Capture the cell that displays the provided text and extract its (x, y) central coordinate. 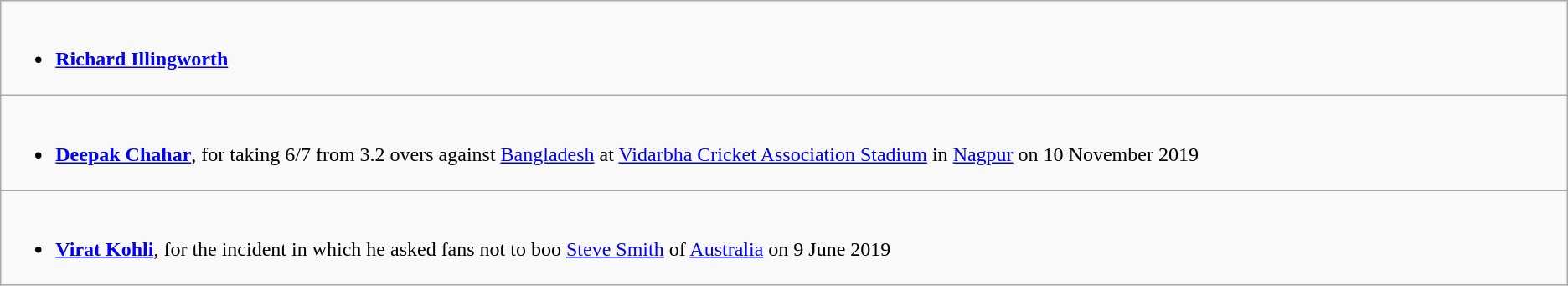
Richard Illingworth (784, 49)
Deepak Chahar, for taking 6/7 from 3.2 overs against Bangladesh at Vidarbha Cricket Association Stadium in Nagpur on 10 November 2019 (784, 143)
Virat Kohli, for the incident in which he asked fans not to boo Steve Smith of Australia on 9 June 2019 (784, 238)
